Capture the cell that displays the provided text and extract its [x, y] central coordinate. 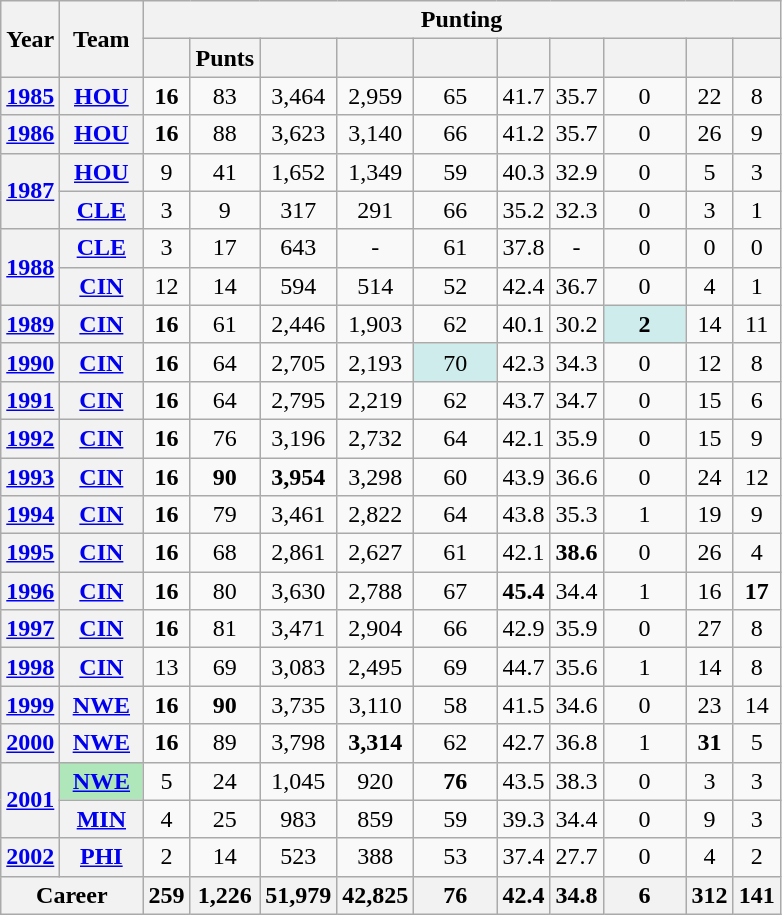
44.7 [524, 667]
37.8 [524, 248]
388 [376, 857]
2,732 [376, 438]
1993 [30, 477]
41.7 [524, 96]
2000 [30, 743]
2,795 [298, 400]
27.7 [576, 857]
42.7 [524, 743]
42.3 [524, 362]
32.9 [576, 172]
1,226 [225, 895]
34.8 [576, 895]
312 [710, 895]
1990 [30, 362]
Year [30, 39]
35.6 [576, 667]
11 [756, 324]
43.7 [524, 400]
317 [298, 210]
2,822 [376, 515]
51,979 [298, 895]
13 [166, 667]
920 [376, 781]
52 [456, 286]
643 [298, 248]
3,140 [376, 134]
MIN [102, 819]
1999 [30, 705]
3,083 [298, 667]
Punting [462, 20]
3,954 [298, 477]
19 [710, 515]
3,623 [298, 134]
70 [456, 362]
53 [456, 857]
42.9 [524, 629]
34.6 [576, 705]
27 [710, 629]
141 [756, 895]
1997 [30, 629]
42,825 [376, 895]
38.3 [576, 781]
Punts [225, 58]
PHI [102, 857]
594 [298, 286]
983 [298, 819]
36.7 [576, 286]
1998 [30, 667]
514 [376, 286]
1987 [30, 191]
291 [376, 210]
3,798 [298, 743]
1,349 [376, 172]
859 [376, 819]
41.5 [524, 705]
83 [225, 96]
23 [710, 705]
3,110 [376, 705]
39.3 [524, 819]
2,861 [298, 553]
259 [166, 895]
523 [298, 857]
1985 [30, 96]
1996 [30, 591]
43.5 [524, 781]
2001 [30, 800]
89 [225, 743]
3,461 [298, 515]
3,464 [298, 96]
3,735 [298, 705]
Career [72, 895]
34.3 [576, 362]
1995 [30, 553]
81 [225, 629]
41 [225, 172]
1988 [30, 267]
38.6 [576, 553]
68 [225, 553]
1989 [30, 324]
1991 [30, 400]
88 [225, 134]
2,788 [376, 591]
3,314 [376, 743]
2,495 [376, 667]
3,298 [376, 477]
60 [456, 477]
2,627 [376, 553]
2,959 [376, 96]
3,471 [298, 629]
35.2 [524, 210]
2,705 [298, 362]
2002 [30, 857]
1,652 [298, 172]
2,219 [376, 400]
2,193 [376, 362]
35.3 [576, 515]
1994 [30, 515]
58 [456, 705]
40.3 [524, 172]
1,903 [376, 324]
36.6 [576, 477]
31 [710, 743]
Team [102, 39]
45.4 [524, 591]
2,446 [298, 324]
34.7 [576, 400]
79 [225, 515]
1,045 [298, 781]
67 [456, 591]
25 [225, 819]
43.9 [524, 477]
65 [456, 96]
37.4 [524, 857]
1992 [30, 438]
3,630 [298, 591]
3,196 [298, 438]
1986 [30, 134]
2,904 [376, 629]
22 [710, 96]
30.2 [576, 324]
40.1 [524, 324]
32.3 [576, 210]
80 [225, 591]
36.8 [576, 743]
41.2 [524, 134]
43.8 [524, 515]
